Locate the cell with the specified text and output its (X, Y) center coordinate. 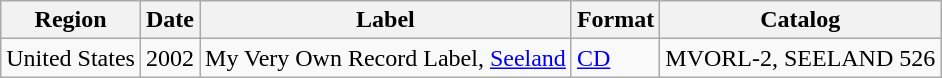
MVORL-2, SEELAND 526 (800, 58)
Date (170, 20)
Format (615, 20)
Label (386, 20)
CD (615, 58)
Region (71, 20)
Catalog (800, 20)
2002 (170, 58)
My Very Own Record Label, Seeland (386, 58)
United States (71, 58)
